Output the (X, Y) coordinate of the center of the cell containing the given text.  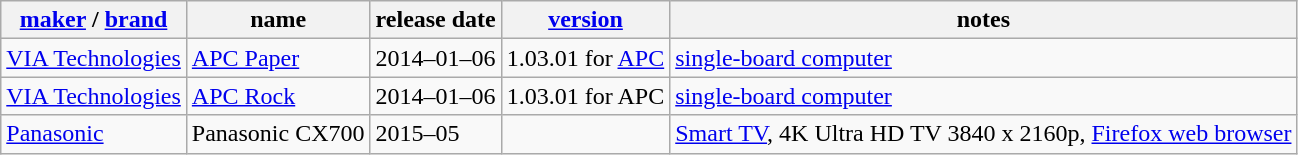
name (278, 20)
APC Paper (278, 58)
Panasonic CX700 (278, 134)
notes (984, 20)
Panasonic (94, 134)
APC Rock (278, 96)
release date (436, 20)
maker / brand (94, 20)
version (585, 20)
2015–05 (436, 134)
Smart TV, 4K Ultra HD TV 3840 x 2160p, Firefox web browser (984, 134)
